For the text-containing cell, return its midpoint in (X, Y) coordinate format. 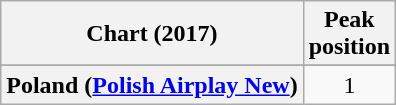
1 (349, 85)
Chart (2017) (152, 34)
Poland (Polish Airplay New) (152, 85)
Peak position (349, 34)
